Identify which cell holds the provided text, then report its [x, y] central coordinate. 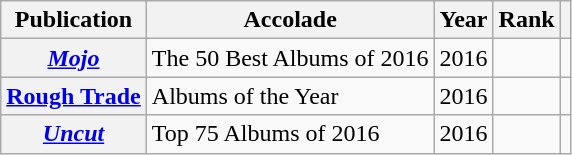
Rank [526, 20]
The 50 Best Albums of 2016 [290, 58]
Top 75 Albums of 2016 [290, 134]
Albums of the Year [290, 96]
Rough Trade [74, 96]
Year [464, 20]
Accolade [290, 20]
Publication [74, 20]
Uncut [74, 134]
Mojo [74, 58]
